From the cell containing the given text, extract its center point as [X, Y] coordinate. 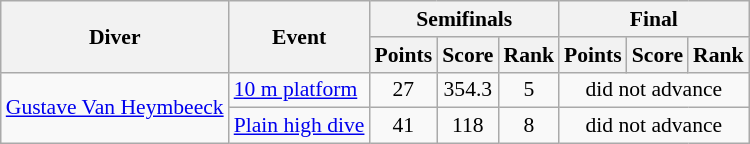
Final [654, 19]
10 m platform [300, 90]
Plain high dive [300, 126]
Gustave Van Heymbeeck [115, 108]
Diver [115, 36]
118 [468, 126]
27 [404, 90]
354.3 [468, 90]
Event [300, 36]
41 [404, 126]
Semifinals [465, 19]
8 [530, 126]
5 [530, 90]
